Output the [X, Y] coordinate of the center of the cell containing the given text.  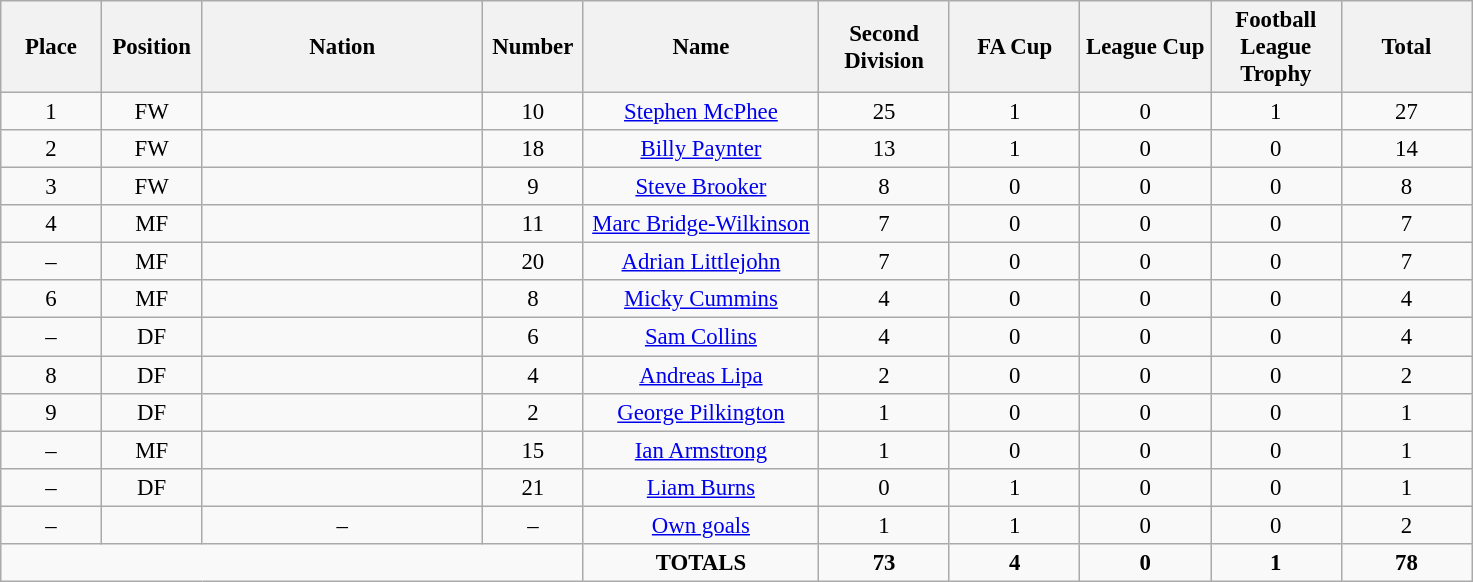
10 [534, 112]
78 [1406, 563]
Football League Trophy [1276, 47]
Own goals [701, 525]
Name [701, 47]
League Cup [1146, 47]
Billy Paynter [701, 149]
Number [534, 47]
27 [1406, 112]
20 [534, 262]
18 [534, 149]
FA Cup [1014, 47]
14 [1406, 149]
TOTALS [701, 563]
George Pilkington [701, 412]
25 [884, 112]
13 [884, 149]
Place [52, 47]
73 [884, 563]
Micky Cummins [701, 299]
Stephen McPhee [701, 112]
15 [534, 450]
11 [534, 224]
3 [52, 187]
Sam Collins [701, 337]
Andreas Lipa [701, 375]
Nation [342, 47]
Adrian Littlejohn [701, 262]
21 [534, 487]
Total [1406, 47]
Position [152, 47]
Liam Burns [701, 487]
Ian Armstrong [701, 450]
Second Division [884, 47]
Steve Brooker [701, 187]
Marc Bridge-Wilkinson [701, 224]
